Detect which cell encompasses the target text, then output its (x, y) center coordinate. 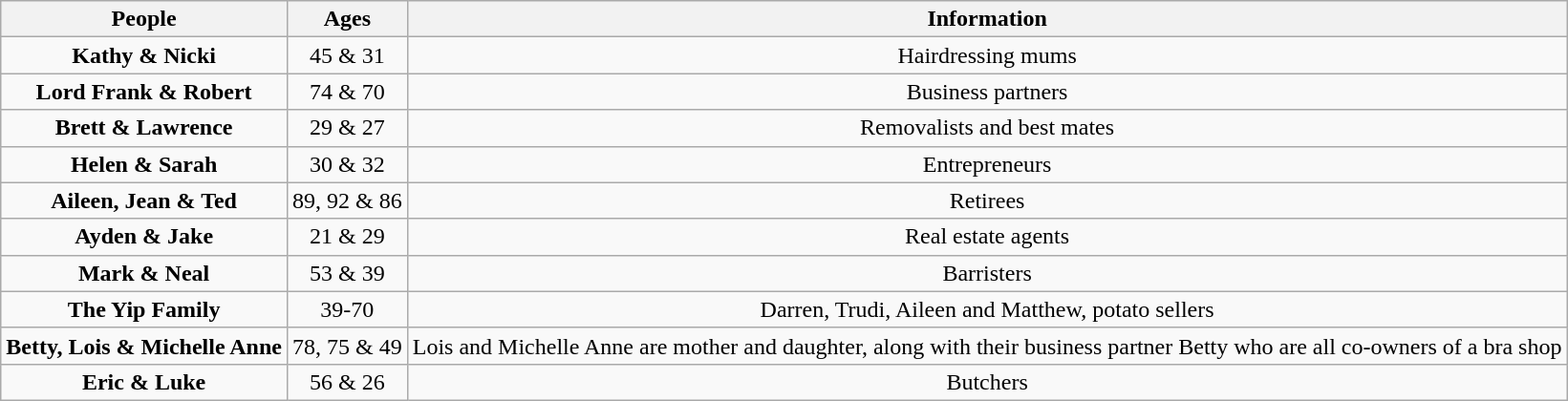
Barristers (987, 273)
Real estate agents (987, 237)
Retirees (987, 200)
29 & 27 (347, 128)
Eric & Luke (144, 382)
Mark & Neal (144, 273)
Business partners (987, 92)
People (144, 19)
Helen & Sarah (144, 164)
Information (987, 19)
Brett & Lawrence (144, 128)
Darren, Trudi, Aileen and Matthew, potato sellers (987, 309)
30 & 32 (347, 164)
45 & 31 (347, 55)
Removalists and best mates (987, 128)
Entrepreneurs (987, 164)
74 & 70 (347, 92)
56 & 26 (347, 382)
Aileen, Jean & Ted (144, 200)
Ages (347, 19)
Betty, Lois & Michelle Anne (144, 346)
The Yip Family (144, 309)
89, 92 & 86 (347, 200)
Kathy & Nicki (144, 55)
39-70 (347, 309)
Lord Frank & Robert (144, 92)
Butchers (987, 382)
Ayden & Jake (144, 237)
78, 75 & 49 (347, 346)
Lois and Michelle Anne are mother and daughter, along with their business partner Betty who are all co-owners of a bra shop (987, 346)
Hairdressing mums (987, 55)
21 & 29 (347, 237)
53 & 39 (347, 273)
